Search for the cell housing the specified text and yield its [x, y] center coordinate. 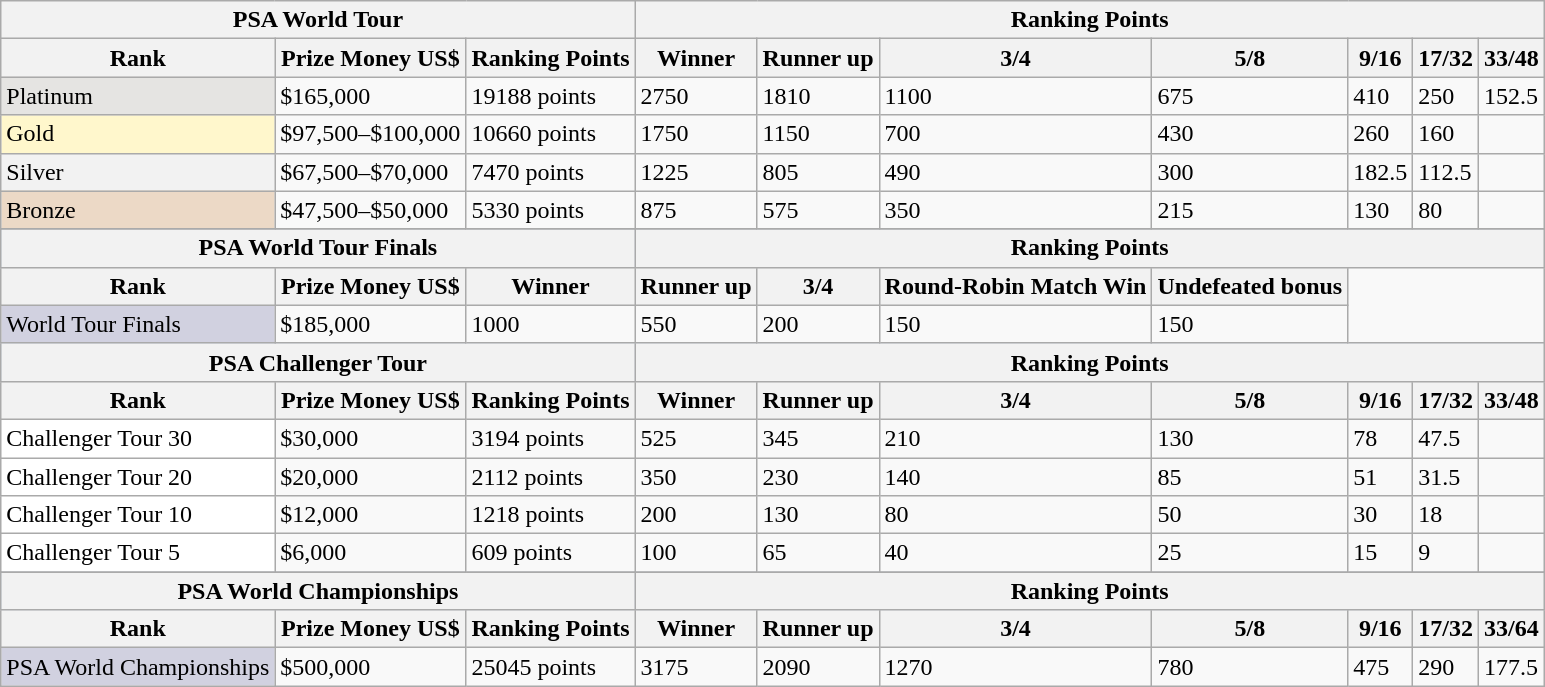
160 [1446, 134]
875 [696, 210]
100 [696, 553]
300 [1250, 172]
$12,000 [370, 515]
805 [818, 172]
5330 points [550, 210]
1218 points [550, 515]
780 [1250, 667]
31.5 [1446, 477]
1750 [696, 134]
15 [1380, 553]
51 [1380, 477]
1100 [1016, 96]
1225 [696, 172]
345 [818, 438]
25 [1250, 553]
609 points [550, 553]
$165,000 [370, 96]
$47,500–$50,000 [370, 210]
152.5 [1512, 96]
2090 [818, 667]
78 [1380, 438]
47.5 [1446, 438]
1810 [818, 96]
Bronze [138, 210]
Platinum [138, 96]
Challenger Tour 20 [138, 477]
675 [1250, 96]
3175 [696, 667]
575 [818, 210]
112.5 [1446, 172]
1270 [1016, 667]
410 [1380, 96]
$6,000 [370, 553]
2112 points [550, 477]
700 [1016, 134]
40 [1016, 553]
Challenger Tour 5 [138, 553]
490 [1016, 172]
PSA World Tour Finals [318, 248]
182.5 [1380, 172]
$30,000 [370, 438]
10660 points [550, 134]
430 [1250, 134]
65 [818, 553]
Challenger Tour 30 [138, 438]
PSA Challenger Tour [318, 362]
250 [1446, 96]
525 [696, 438]
9 [1446, 553]
Undefeated bonus [1250, 286]
85 [1250, 477]
Challenger Tour 10 [138, 515]
7470 points [550, 172]
Gold [138, 134]
$97,500–$100,000 [370, 134]
PSA World Tour [318, 20]
50 [1250, 515]
$67,500–$70,000 [370, 172]
177.5 [1512, 667]
210 [1016, 438]
$20,000 [370, 477]
1150 [818, 134]
$185,000 [370, 324]
550 [696, 324]
World Tour Finals [138, 324]
19188 points [550, 96]
33/64 [1512, 629]
30 [1380, 515]
475 [1380, 667]
3194 points [550, 438]
Round-Robin Match Win [1016, 286]
Silver [138, 172]
290 [1446, 667]
215 [1250, 210]
140 [1016, 477]
$500,000 [370, 667]
1000 [550, 324]
2750 [696, 96]
25045 points [550, 667]
18 [1446, 515]
260 [1380, 134]
230 [818, 477]
